Search for the cell housing the specified text and yield its (X, Y) center coordinate. 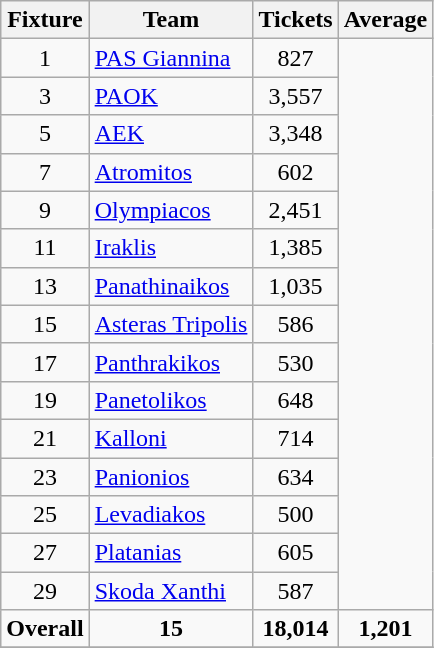
1,385 (296, 248)
3 (45, 96)
9 (45, 210)
AEK (171, 134)
1,035 (296, 286)
29 (45, 591)
648 (296, 400)
Fixture (45, 20)
602 (296, 172)
3,348 (296, 134)
587 (296, 591)
5 (45, 134)
Platanias (171, 553)
13 (45, 286)
Team (171, 20)
PAS Giannina (171, 58)
605 (296, 553)
3,557 (296, 96)
586 (296, 324)
Levadiakos (171, 515)
Kalloni (171, 438)
Panthrakikos (171, 362)
Skoda Xanthi (171, 591)
PAOK (171, 96)
17 (45, 362)
11 (45, 248)
Tickets (296, 20)
27 (45, 553)
23 (45, 477)
25 (45, 515)
1,201 (386, 629)
Panionios (171, 477)
634 (296, 477)
18,014 (296, 629)
827 (296, 58)
19 (45, 400)
Asteras Tripolis (171, 324)
7 (45, 172)
Atromitos (171, 172)
500 (296, 515)
21 (45, 438)
Iraklis (171, 248)
Average (386, 20)
Panathinaikos (171, 286)
Overall (45, 629)
530 (296, 362)
714 (296, 438)
2,451 (296, 210)
1 (45, 58)
Olympiacos (171, 210)
Panetolikos (171, 400)
